Identify which cell holds the provided text, then report its (X, Y) central coordinate. 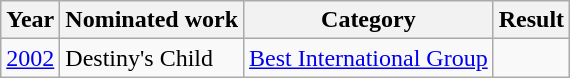
2002 (30, 58)
Destiny's Child (152, 58)
Nominated work (152, 20)
Best International Group (369, 58)
Result (531, 20)
Category (369, 20)
Year (30, 20)
